Identify which cell holds the provided text, then report its (x, y) central coordinate. 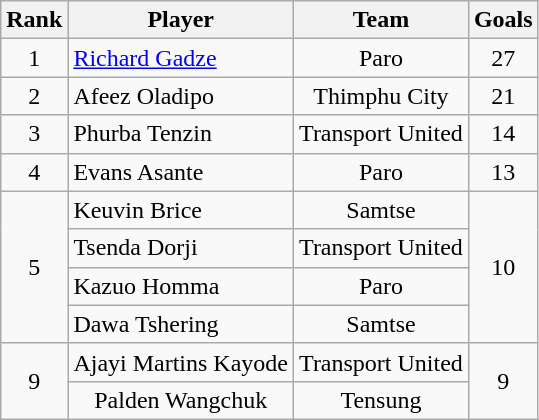
Thimphu City (382, 96)
Tensung (382, 400)
27 (503, 58)
Richard Gadze (181, 58)
2 (34, 96)
5 (34, 267)
21 (503, 96)
Ajayi Martins Kayode (181, 362)
Phurba Tenzin (181, 134)
Kazuo Homma (181, 286)
Player (181, 20)
3 (34, 134)
Goals (503, 20)
Team (382, 20)
13 (503, 172)
4 (34, 172)
14 (503, 134)
Evans Asante (181, 172)
Dawa Tshering (181, 324)
Palden Wangchuk (181, 400)
Tsenda Dorji (181, 248)
1 (34, 58)
Rank (34, 20)
10 (503, 267)
Afeez Oladipo (181, 96)
Keuvin Brice (181, 210)
